Detect which cell encompasses the target text, then output its (x, y) center coordinate. 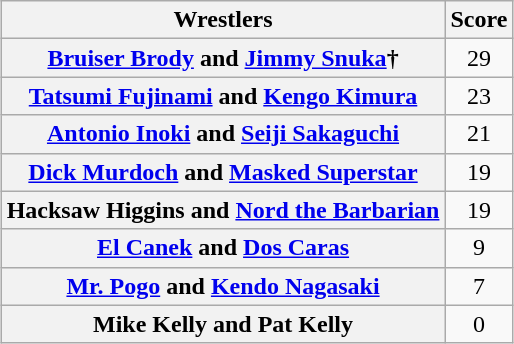
9 (479, 248)
Hacksaw Higgins and Nord the Barbarian (223, 210)
El Canek and Dos Caras (223, 248)
Bruiser Brody and Jimmy Snuka† (223, 58)
Score (479, 20)
7 (479, 286)
21 (479, 134)
Antonio Inoki and Seiji Sakaguchi (223, 134)
Mike Kelly and Pat Kelly (223, 324)
Dick Murdoch and Masked Superstar (223, 172)
0 (479, 324)
29 (479, 58)
Tatsumi Fujinami and Kengo Kimura (223, 96)
Wrestlers (223, 20)
23 (479, 96)
Mr. Pogo and Kendo Nagasaki (223, 286)
